Find where the given text appears and provide that cell's center as (X, Y) coordinate. 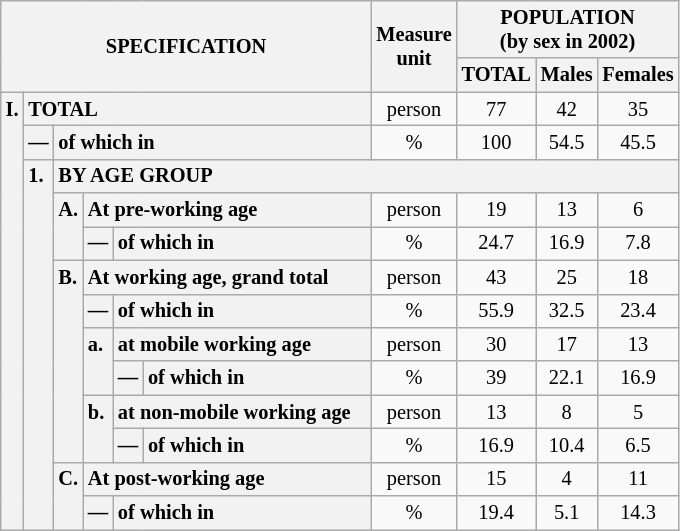
POPULATION (by sex in 2002) (568, 29)
a. (98, 360)
23.4 (638, 311)
6.5 (638, 445)
32.5 (567, 311)
19.4 (496, 513)
42 (567, 109)
18 (638, 277)
I. (12, 311)
at mobile working age (242, 344)
11 (638, 479)
5 (638, 412)
SPECIFICATION (186, 46)
at non-mobile working age (242, 412)
At working age, grand total (227, 277)
8 (567, 412)
A. (68, 226)
17 (567, 344)
5.1 (567, 513)
55.9 (496, 311)
14.3 (638, 513)
15 (496, 479)
At pre-working age (227, 210)
4 (567, 479)
At post-working age (227, 479)
Females (638, 75)
30 (496, 344)
25 (567, 277)
B. (68, 361)
b. (98, 428)
22.1 (567, 378)
100 (496, 142)
39 (496, 378)
7.8 (638, 243)
1. (38, 344)
C. (68, 496)
43 (496, 277)
45.5 (638, 142)
19 (496, 210)
10.4 (567, 445)
BY AGE GROUP (366, 176)
54.5 (567, 142)
24.7 (496, 243)
77 (496, 109)
Measure unit (414, 46)
6 (638, 210)
35 (638, 109)
Males (567, 75)
